Locate the cell with the specified text and output its (X, Y) center coordinate. 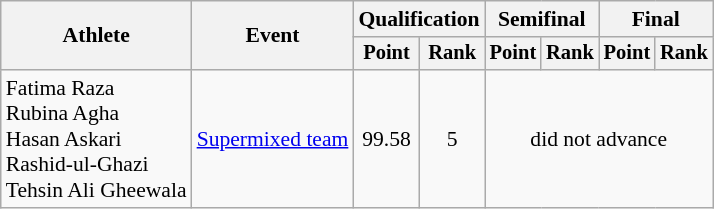
99.58 (386, 139)
Semifinal (542, 19)
Final (656, 19)
Supermixed team (273, 139)
Fatima RazaRubina AghaHasan AskariRashid-ul-GhaziTehsin Ali Gheewala (96, 139)
Athlete (96, 36)
Qualification (418, 19)
Event (273, 36)
did not advance (599, 139)
5 (452, 139)
